Find where the given text appears and provide that cell's center as [X, Y] coordinate. 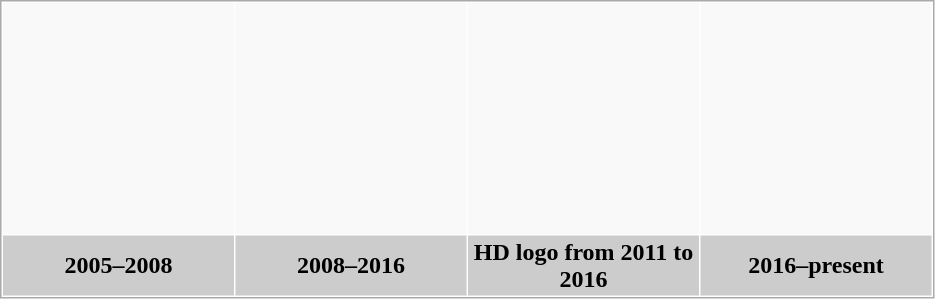
2016–present [816, 266]
HD logo from 2011 to 2016 [584, 266]
2005–2008 [118, 266]
2008–2016 [352, 266]
